Scan for the cell matching the given text and deliver its [x, y] coordinate at center. 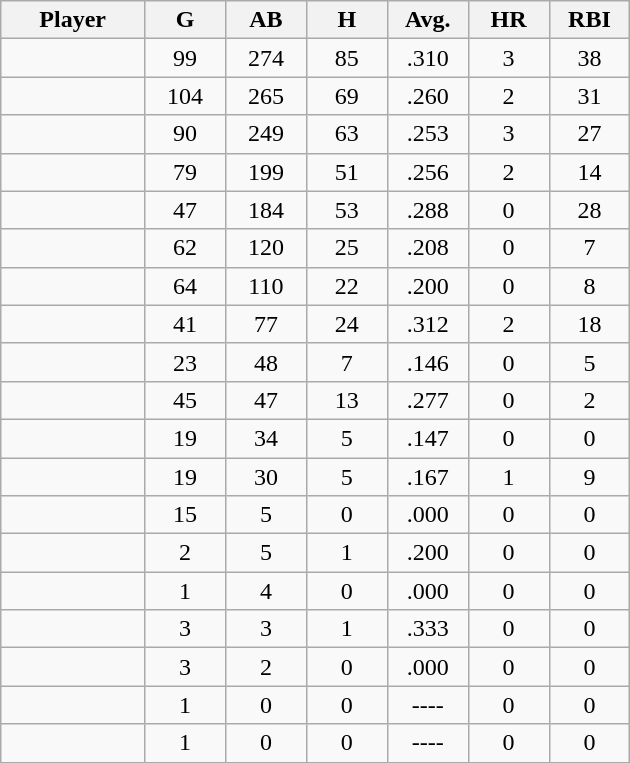
45 [186, 400]
110 [266, 286]
AB [266, 20]
.167 [428, 477]
Player [73, 20]
34 [266, 438]
.288 [428, 210]
.333 [428, 629]
28 [590, 210]
15 [186, 515]
48 [266, 362]
274 [266, 58]
184 [266, 210]
.277 [428, 400]
63 [346, 134]
G [186, 20]
8 [590, 286]
62 [186, 248]
27 [590, 134]
51 [346, 172]
4 [266, 591]
18 [590, 324]
.146 [428, 362]
.312 [428, 324]
249 [266, 134]
30 [266, 477]
24 [346, 324]
14 [590, 172]
13 [346, 400]
H [346, 20]
.253 [428, 134]
41 [186, 324]
79 [186, 172]
53 [346, 210]
RBI [590, 20]
9 [590, 477]
Avg. [428, 20]
85 [346, 58]
69 [346, 96]
265 [266, 96]
199 [266, 172]
.208 [428, 248]
.310 [428, 58]
.256 [428, 172]
104 [186, 96]
31 [590, 96]
99 [186, 58]
38 [590, 58]
90 [186, 134]
77 [266, 324]
64 [186, 286]
23 [186, 362]
120 [266, 248]
25 [346, 248]
.260 [428, 96]
.147 [428, 438]
22 [346, 286]
HR [508, 20]
